Find where the given text appears and provide that cell's center as [x, y] coordinate. 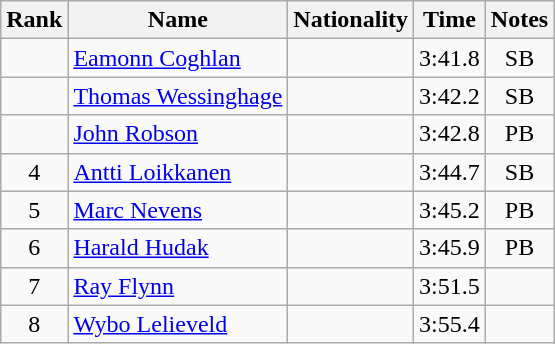
John Robson [178, 134]
Ray Flynn [178, 286]
Antti Loikkanen [178, 172]
3:41.8 [450, 58]
3:45.9 [450, 248]
Nationality [351, 20]
3:42.8 [450, 134]
6 [34, 248]
Thomas Wessinghage [178, 96]
Time [450, 20]
4 [34, 172]
Wybo Lelieveld [178, 324]
Rank [34, 20]
Harald Hudak [178, 248]
Marc Nevens [178, 210]
5 [34, 210]
Notes [519, 20]
3:45.2 [450, 210]
3:44.7 [450, 172]
3:42.2 [450, 96]
8 [34, 324]
Eamonn Coghlan [178, 58]
Name [178, 20]
7 [34, 286]
3:51.5 [450, 286]
3:55.4 [450, 324]
